Search for the cell housing the specified text and yield its (X, Y) center coordinate. 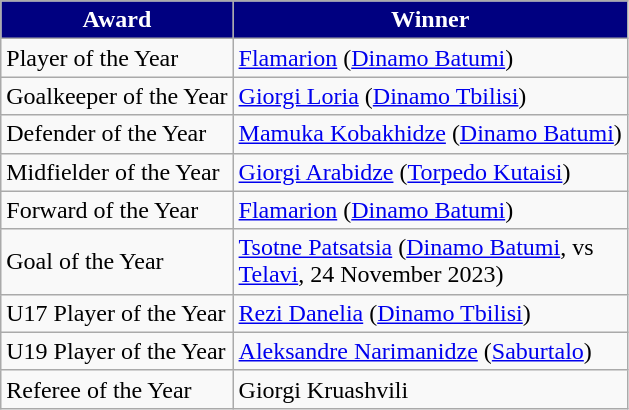
Giorgi Arabidze (Torpedo Kutaisi) (430, 172)
Goalkeeper of the Year (117, 96)
Mamuka Kobakhidze (Dinamo Batumi) (430, 134)
Rezi Danelia (Dinamo Tbilisi) (430, 313)
Giorgi Kruashvili (430, 389)
Player of the Year (117, 58)
Defender of the Year (117, 134)
Forward of the Year (117, 210)
U17 Player of the Year (117, 313)
Referee of the Year (117, 389)
Goal of the Year (117, 262)
Aleksandre Narimanidze (Saburtalo) (430, 351)
Award (117, 20)
Giorgi Loria (Dinamo Tbilisi) (430, 96)
U19 Player of the Year (117, 351)
Winner (430, 20)
Tsotne Patsatsia (Dinamo Batumi, vs Telavi, 24 November 2023) (430, 262)
Midfielder of the Year (117, 172)
